Detect which cell encompasses the target text, then output its [X, Y] center coordinate. 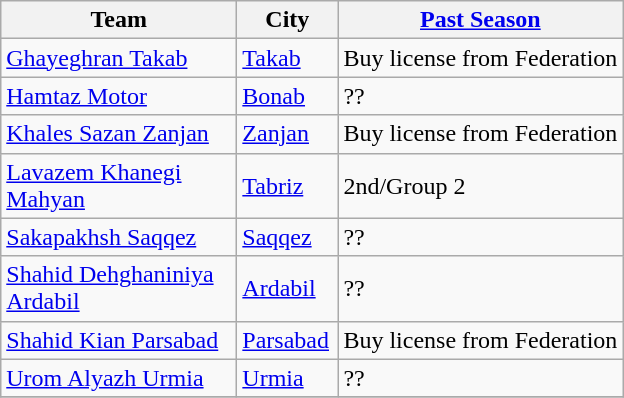
Team [119, 20]
Past Season [480, 20]
Ardabil [288, 288]
2nd/Group 2 [480, 186]
Zanjan [288, 134]
Shahid Dehghaniniya Ardabil [119, 288]
Takab [288, 58]
Sakapakhsh Saqqez [119, 237]
Khales Sazan Zanjan [119, 134]
Bonab [288, 96]
Saqqez [288, 237]
Urmia [288, 378]
City [288, 20]
Parsabad [288, 340]
Ghayeghran Takab [119, 58]
Hamtaz Motor [119, 96]
Urom Alyazh Urmia [119, 378]
Tabriz [288, 186]
Shahid Kian Parsabad [119, 340]
Lavazem Khanegi Mahyan [119, 186]
